Detect which cell encompasses the target text, then output its [x, y] center coordinate. 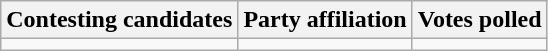
Contesting candidates [120, 20]
Votes polled [480, 20]
Party affiliation [325, 20]
